Return the [x, y] coordinate for the center point of the cell that contains the specified text.  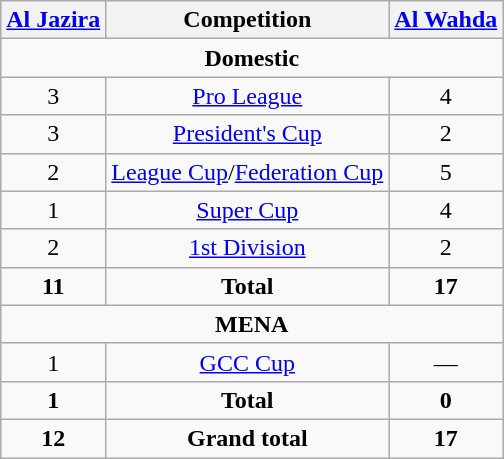
Competition [248, 20]
Al Jazira [54, 20]
1st Division [248, 248]
MENA [252, 324]
Super Cup [248, 210]
Pro League [248, 96]
League Cup/Federation Cup [248, 172]
0 [446, 400]
Grand total [248, 438]
12 [54, 438]
President's Cup [248, 134]
Domestic [252, 58]
— [446, 362]
Al Wahda [446, 20]
GCC Cup [248, 362]
5 [446, 172]
11 [54, 286]
